Provide the (X, Y) coordinate of the cell's center where the given text is located.  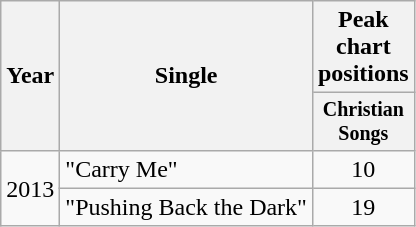
"Pushing Back the Dark" (186, 207)
Peak chart positions (363, 47)
19 (363, 207)
2013 (30, 188)
Single (186, 76)
10 (363, 169)
Year (30, 76)
"Carry Me" (186, 169)
Christian Songs (363, 122)
